Pinpoint the cell where the given text exists, returning its [x, y] midpoint coordinate. 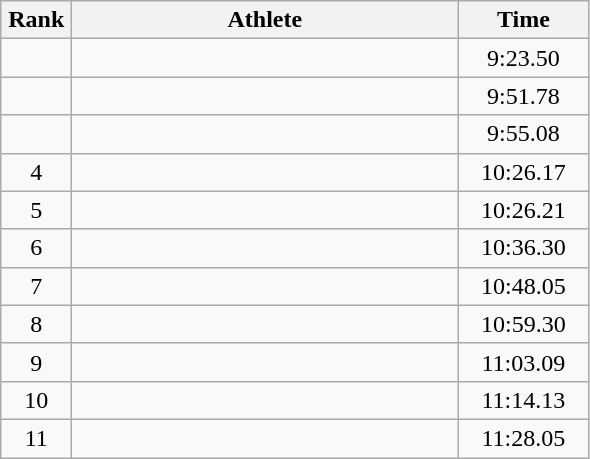
11:14.13 [524, 400]
Athlete [265, 20]
11 [36, 438]
10:48.05 [524, 286]
9:23.50 [524, 58]
9:51.78 [524, 96]
4 [36, 172]
10:36.30 [524, 248]
11:03.09 [524, 362]
10 [36, 400]
10:26.21 [524, 210]
10:26.17 [524, 172]
9 [36, 362]
6 [36, 248]
Time [524, 20]
5 [36, 210]
11:28.05 [524, 438]
10:59.30 [524, 324]
8 [36, 324]
Rank [36, 20]
9:55.08 [524, 134]
7 [36, 286]
